Extract the (X, Y) coordinate from the center of the cell holding the provided text.  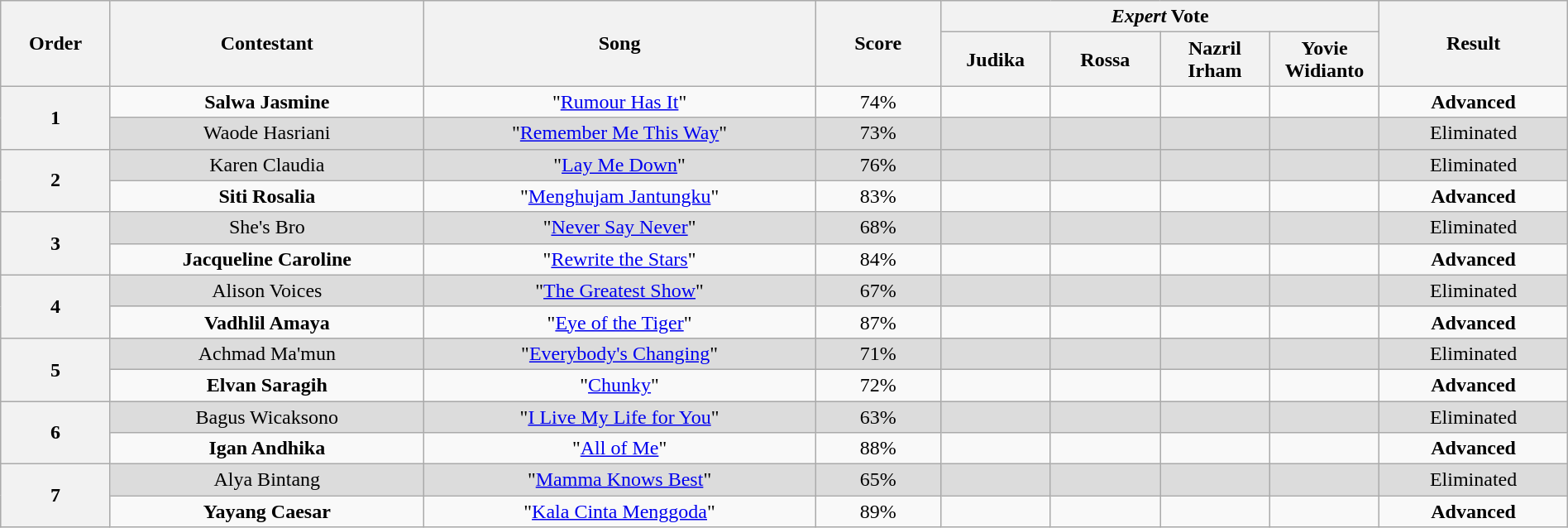
3 (56, 243)
Yayang Caesar (266, 511)
"Never Say Never" (619, 228)
Achmad Ma'mun (266, 353)
Vadhlil Amaya (266, 322)
68% (878, 228)
Elvan Saragih (266, 385)
72% (878, 385)
Alya Bintang (266, 480)
5 (56, 369)
Jacqueline Caroline (266, 259)
Igan Andhika (266, 449)
Karen Claudia (266, 165)
74% (878, 102)
71% (878, 353)
76% (878, 165)
Yovie Widianto (1325, 60)
Contestant (266, 43)
"Remember Me This Way" (619, 133)
"Everybody's Changing" (619, 353)
1 (56, 118)
"I Live My Life for You" (619, 416)
"Kala Cinta Menggoda" (619, 511)
89% (878, 511)
Order (56, 43)
67% (878, 290)
"Mamma Knows Best" (619, 480)
Alison Voices (266, 290)
Expert Vote (1159, 17)
Rossa (1105, 60)
84% (878, 259)
Salwa Jasmine (266, 102)
6 (56, 432)
Nazril Irham (1216, 60)
88% (878, 449)
4 (56, 306)
Song (619, 43)
"All of Me" (619, 449)
Waode Hasriani (266, 133)
"Lay Me Down" (619, 165)
Judika (996, 60)
"The Greatest Show" (619, 290)
83% (878, 196)
73% (878, 133)
2 (56, 180)
87% (878, 322)
"Chunky" (619, 385)
"Menghujam Jantungku" (619, 196)
Siti Rosalia (266, 196)
63% (878, 416)
"Rewrite the Stars" (619, 259)
"Rumour Has It" (619, 102)
She's Bro (266, 228)
Bagus Wicaksono (266, 416)
65% (878, 480)
Score (878, 43)
7 (56, 496)
Result (1474, 43)
"Eye of the Tiger" (619, 322)
